Extract the [x, y] coordinate from the center of the cell holding the provided text.  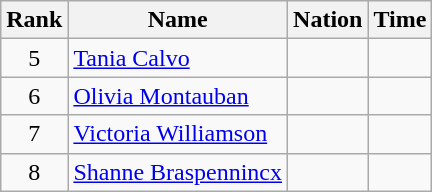
Name [178, 20]
7 [34, 134]
Tania Calvo [178, 58]
Victoria Williamson [178, 134]
Olivia Montauban [178, 96]
Time [400, 20]
Rank [34, 20]
8 [34, 172]
6 [34, 96]
Shanne Braspennincx [178, 172]
Nation [328, 20]
5 [34, 58]
